Scan for the cell matching the given text and deliver its [X, Y] coordinate at center. 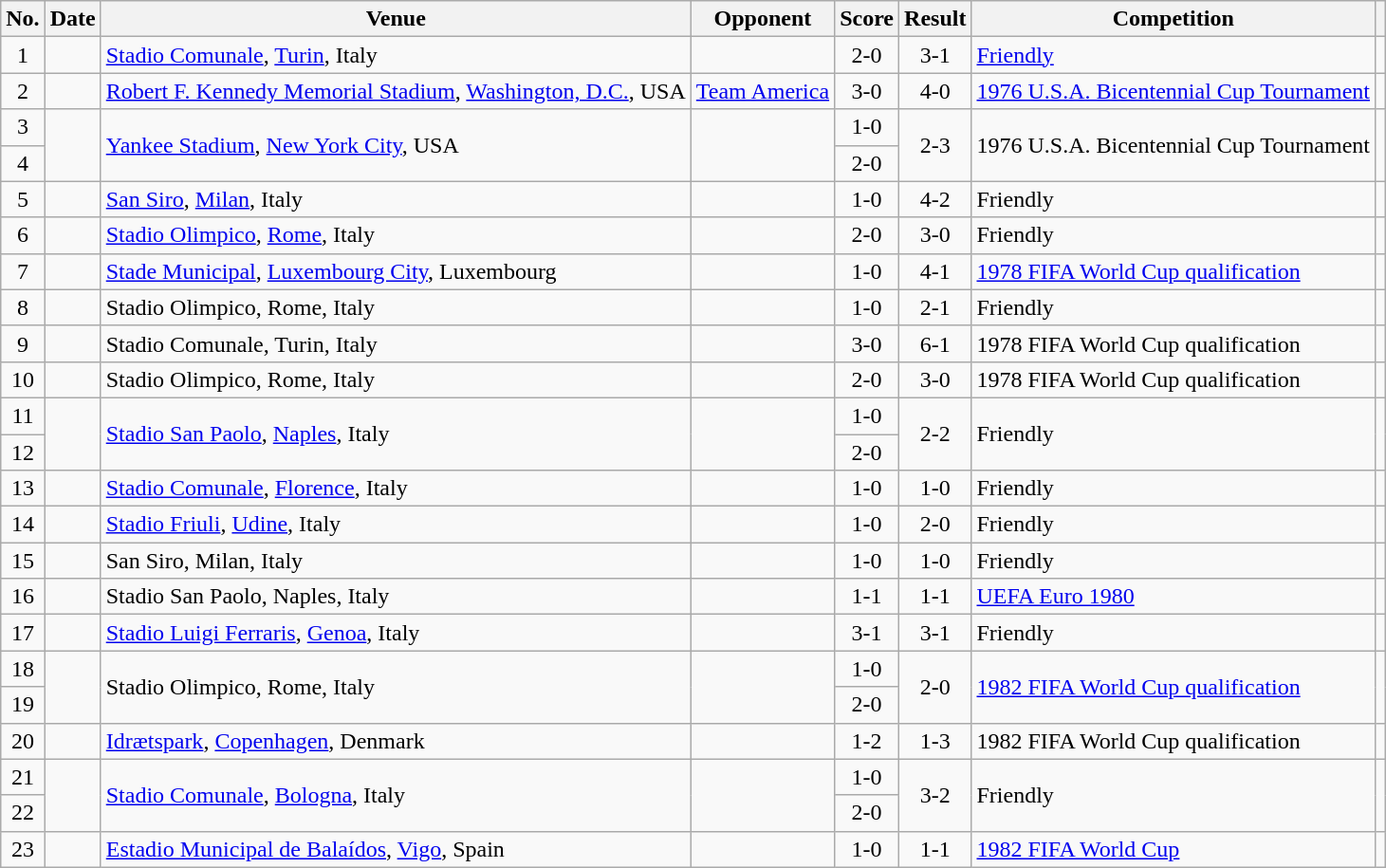
Date [72, 19]
2 [23, 91]
22 [23, 813]
Team America [763, 91]
2-1 [935, 307]
1-2 [867, 741]
4 [23, 163]
23 [23, 849]
3 [23, 127]
Idrætspark, Copenhagen, Denmark [396, 741]
Robert F. Kennedy Memorial Stadium, Washington, D.C., USA [396, 91]
9 [23, 343]
16 [23, 597]
1-3 [935, 741]
3-2 [935, 795]
20 [23, 741]
1982 FIFA World Cup [1173, 849]
5 [23, 199]
1 [23, 55]
18 [23, 669]
Opponent [763, 19]
Yankee Stadium, New York City, USA [396, 145]
Score [867, 19]
Estadio Municipal de Balaídos, Vigo, Spain [396, 849]
Result [935, 19]
14 [23, 525]
6-1 [935, 343]
21 [23, 777]
7 [23, 271]
Competition [1173, 19]
8 [23, 307]
10 [23, 379]
11 [23, 416]
6 [23, 235]
Stade Municipal, Luxembourg City, Luxembourg [396, 271]
4-0 [935, 91]
19 [23, 705]
Stadio Comunale, Bologna, Italy [396, 795]
Stadio Comunale, Florence, Italy [396, 489]
17 [23, 633]
Stadio Friuli, Udine, Italy [396, 525]
4-1 [935, 271]
4-2 [935, 199]
2-3 [935, 145]
Stadio Luigi Ferraris, Genoa, Italy [396, 633]
Venue [396, 19]
2-2 [935, 434]
No. [23, 19]
13 [23, 489]
15 [23, 561]
UEFA Euro 1980 [1173, 597]
12 [23, 452]
